Output the [x, y] coordinate of the center of the cell containing the given text.  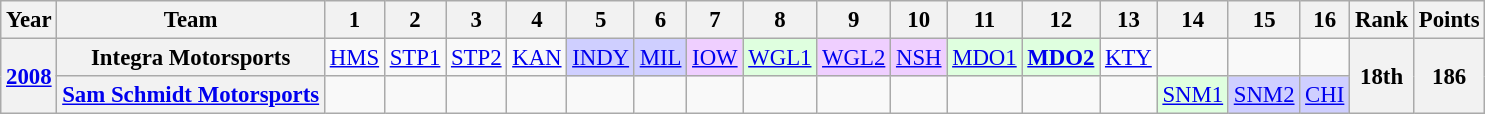
STP1 [414, 58]
WGL1 [780, 58]
2008 [29, 76]
14 [1192, 20]
KAN [537, 58]
12 [1061, 20]
IOW [715, 58]
10 [919, 20]
KTY [1128, 58]
Integra Motorsports [191, 58]
MDO2 [1061, 58]
18th [1382, 76]
9 [854, 20]
SNM1 [1192, 95]
7 [715, 20]
2 [414, 20]
MIL [660, 58]
186 [1448, 76]
Points [1448, 20]
CHI [1325, 95]
HMS [354, 58]
11 [984, 20]
STP2 [476, 58]
WGL2 [854, 58]
8 [780, 20]
Year [29, 20]
4 [537, 20]
3 [476, 20]
13 [1128, 20]
Rank [1382, 20]
SNM2 [1264, 95]
Sam Schmidt Motorsports [191, 95]
6 [660, 20]
5 [601, 20]
Team [191, 20]
MDO1 [984, 58]
NSH [919, 58]
16 [1325, 20]
1 [354, 20]
INDY [601, 58]
15 [1264, 20]
